Return the (X, Y) coordinate for the center point of the cell that contains the specified text.  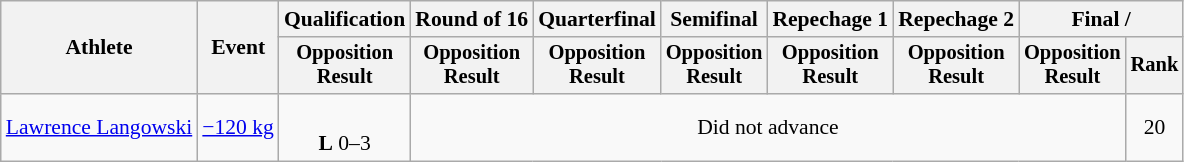
Quarterfinal (597, 19)
Final / (1101, 19)
−120 kg (238, 128)
Repechage 1 (830, 19)
L 0–3 (344, 128)
Repechage 2 (956, 19)
Rank (1155, 66)
Round of 16 (472, 19)
Event (238, 48)
Semifinal (714, 19)
20 (1155, 128)
Did not advance (768, 128)
Qualification (344, 19)
Athlete (100, 48)
Lawrence Langowski (100, 128)
